From the cell containing the given text, extract its center point as [X, Y] coordinate. 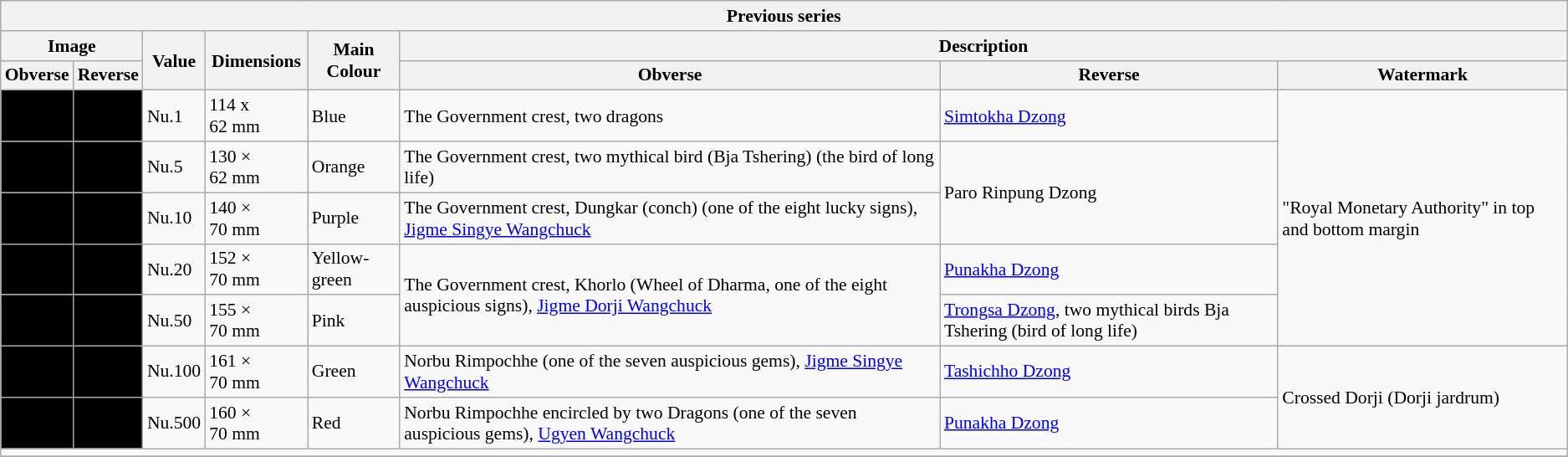
Value [174, 60]
Purple [354, 218]
The Government crest, two mythical bird (Bja Tshering) (the bird of long life) [670, 167]
Nu.100 [174, 372]
Tashichho Dzong [1109, 372]
"Royal Monetary Authority" in top and bottom margin [1422, 218]
Trongsa Dzong, two mythical birds Bja Tshering (bird of long life) [1109, 321]
Norbu Rimpochhe (one of the seven auspicious gems), Jigme Singye Wangchuck [670, 372]
Nu.500 [174, 424]
Dimensions [256, 60]
Blue [354, 116]
Previous series [784, 16]
The Government crest, two dragons [670, 116]
Nu.20 [174, 270]
Nu.50 [174, 321]
The Government crest, Khorlo (Wheel of Dharma, one of the eight auspicious signs), Jigme Dorji Wangchuck [670, 295]
155 × 70 mm [256, 321]
Image [72, 46]
The Government crest, Dungkar (conch) (one of the eight lucky signs), Jigme Singye Wangchuck [670, 218]
Green [354, 372]
161 × 70 mm [256, 372]
Nu.5 [174, 167]
Pink [354, 321]
Paro Rinpung Dzong [1109, 193]
Norbu Rimpochhe encircled by two Dragons (one of the seven auspicious gems), Ugyen Wangchuck [670, 424]
130 × 62 mm [256, 167]
Simtokha Dzong [1109, 116]
Main Colour [354, 60]
114 x 62 mm [256, 116]
Crossed Dorji (Dorji jardrum) [1422, 398]
160 × 70 mm [256, 424]
Watermark [1422, 75]
152 × 70 mm [256, 270]
Nu.1 [174, 116]
Orange [354, 167]
140 × 70 mm [256, 218]
Nu.10 [174, 218]
Yellow-green [354, 270]
Red [354, 424]
Description [983, 46]
